Capture the cell that displays the provided text and extract its [X, Y] central coordinate. 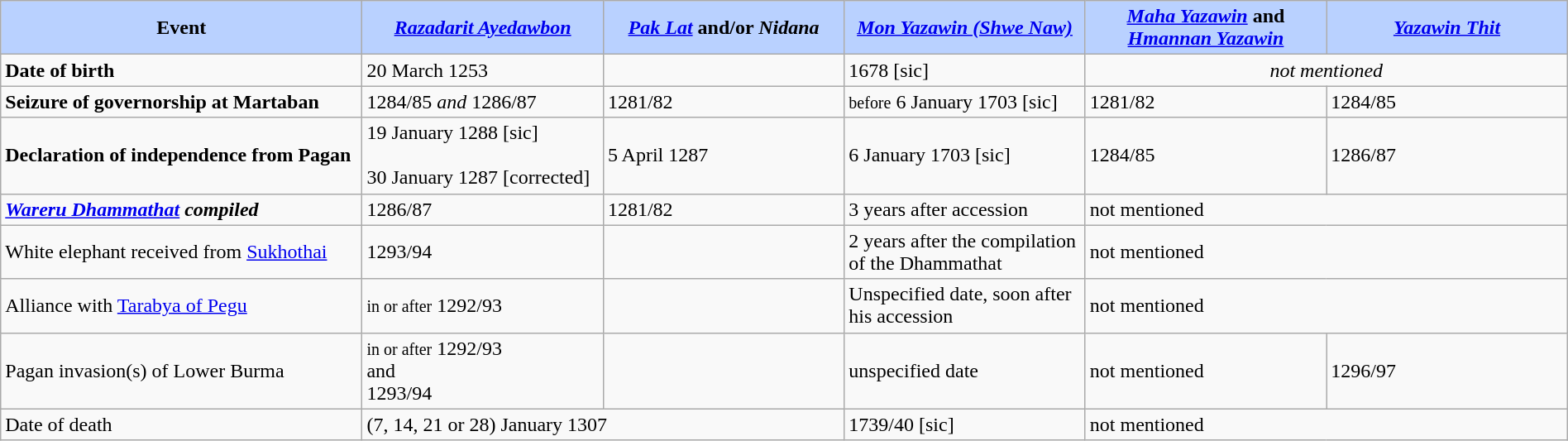
Razadarit Ayedawbon [483, 28]
2 years after the compilation of the Dhammathat [964, 252]
Date of death [182, 424]
before 6 January 1703 [sic] [964, 102]
19 January 1288 [sic] 30 January 1287 [corrected] [483, 156]
Pak Lat and/or Nidana [723, 28]
Alliance with Tarabya of Pegu [182, 306]
Pagan invasion(s) of Lower Burma [182, 371]
6 January 1703 [sic] [964, 156]
Date of birth [182, 70]
1284/85 and 1286/87 [483, 102]
Event [182, 28]
Unspecified date, soon after his accession [964, 306]
1293/94 [483, 252]
Wareru Dhammathat compiled [182, 209]
Yazawin Thit [1447, 28]
1296/97 [1447, 371]
Seizure of governorship at Martaban [182, 102]
20 March 1253 [483, 70]
in or after 1292/93 and 1293/94 [483, 371]
White elephant received from Sukhothai [182, 252]
(7, 14, 21 or 28) January 1307 [604, 424]
in or after 1292/93 [483, 306]
3 years after accession [964, 209]
1678 [sic] [964, 70]
unspecified date [964, 371]
Declaration of independence from Pagan [182, 156]
Maha Yazawin and Hmannan Yazawin [1206, 28]
5 April 1287 [723, 156]
Mon Yazawin (Shwe Naw) [964, 28]
1739/40 [sic] [964, 424]
